Provide the (x, y) coordinate of the cell's center where the given text is located.  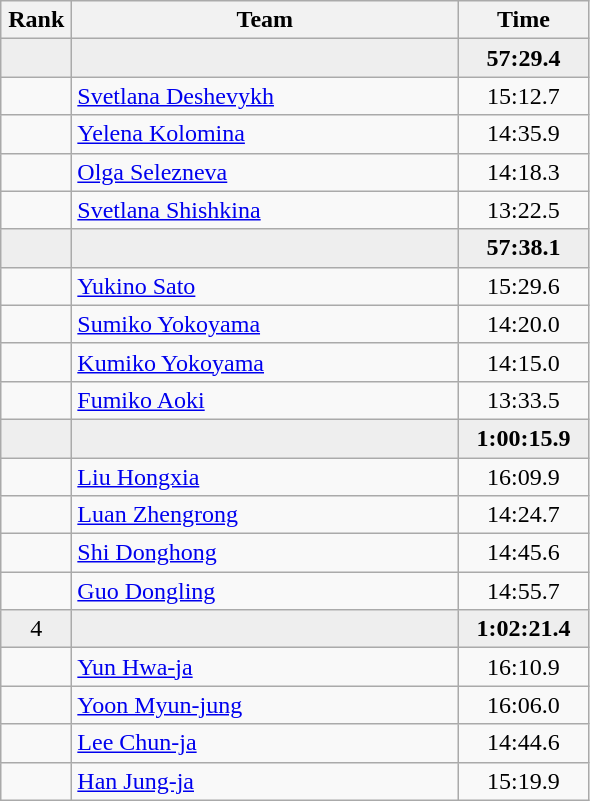
57:38.1 (524, 248)
Shi Donghong (265, 553)
57:29.4 (524, 58)
16:10.9 (524, 667)
Fumiko Aoki (265, 400)
Sumiko Yokoyama (265, 324)
1:00:15.9 (524, 438)
Lee Chun-ja (265, 743)
Svetlana Shishkina (265, 210)
14:55.7 (524, 591)
Time (524, 20)
1:02:21.4 (524, 629)
15:29.6 (524, 286)
14:18.3 (524, 172)
Guo Dongling (265, 591)
Liu Hongxia (265, 477)
16:09.9 (524, 477)
Svetlana Deshevykh (265, 96)
14:20.0 (524, 324)
Yukino Sato (265, 286)
Yun Hwa-ja (265, 667)
Olga Selezneva (265, 172)
Rank (36, 20)
15:12.7 (524, 96)
Han Jung-ja (265, 781)
14:44.6 (524, 743)
13:22.5 (524, 210)
4 (36, 629)
Yoon Myun-jung (265, 705)
14:35.9 (524, 134)
14:15.0 (524, 362)
14:45.6 (524, 553)
13:33.5 (524, 400)
16:06.0 (524, 705)
14:24.7 (524, 515)
Yelena Kolomina (265, 134)
15:19.9 (524, 781)
Team (265, 20)
Kumiko Yokoyama (265, 362)
Luan Zhengrong (265, 515)
